For the text-containing cell, return its midpoint in [X, Y] coordinate format. 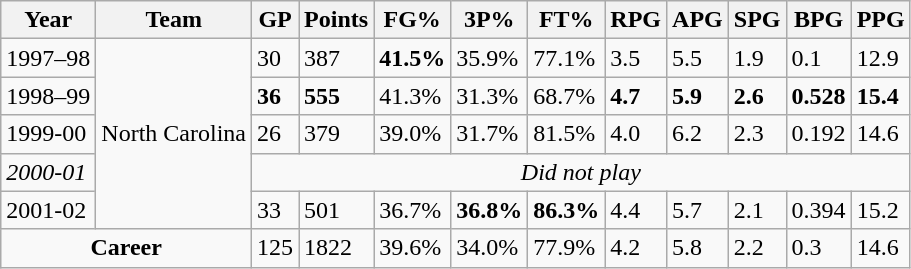
Career [126, 248]
0.192 [818, 134]
2.2 [757, 248]
2.3 [757, 134]
35.9% [490, 58]
4.7 [636, 96]
FG% [412, 20]
15.4 [880, 96]
41.5% [412, 58]
FT% [566, 20]
RPG [636, 20]
1999-00 [48, 134]
31.7% [490, 134]
15.2 [880, 210]
3.5 [636, 58]
39.6% [412, 248]
39.0% [412, 134]
0.3 [818, 248]
2000-01 [48, 172]
Points [336, 20]
6.2 [698, 134]
2001-02 [48, 210]
SPG [757, 20]
2.1 [757, 210]
86.3% [566, 210]
41.3% [412, 96]
387 [336, 58]
PPG [880, 20]
77.9% [566, 248]
379 [336, 134]
26 [276, 134]
501 [336, 210]
GP [276, 20]
34.0% [490, 248]
4.2 [636, 248]
0.528 [818, 96]
5.9 [698, 96]
555 [336, 96]
125 [276, 248]
2.6 [757, 96]
Team [174, 20]
5.5 [698, 58]
North Carolina [174, 134]
BPG [818, 20]
36.7% [412, 210]
1822 [336, 248]
4.0 [636, 134]
Did not play [582, 172]
0.1 [818, 58]
5.7 [698, 210]
12.9 [880, 58]
81.5% [566, 134]
3P% [490, 20]
5.8 [698, 248]
36 [276, 96]
77.1% [566, 58]
1998–99 [48, 96]
30 [276, 58]
68.7% [566, 96]
33 [276, 210]
Year [48, 20]
4.4 [636, 210]
36.8% [490, 210]
1.9 [757, 58]
APG [698, 20]
31.3% [490, 96]
0.394 [818, 210]
1997–98 [48, 58]
